From the cell containing the given text, extract its center point as (X, Y) coordinate. 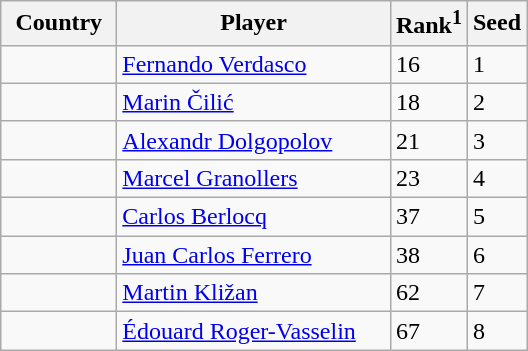
16 (428, 64)
1 (496, 64)
5 (496, 217)
Rank1 (428, 24)
18 (428, 102)
Alexandr Dolgopolov (254, 140)
Country (59, 24)
37 (428, 217)
Marin Čilić (254, 102)
Player (254, 24)
Seed (496, 24)
6 (496, 255)
38 (428, 255)
Martin Kližan (254, 293)
2 (496, 102)
3 (496, 140)
8 (496, 331)
67 (428, 331)
Marcel Granollers (254, 178)
21 (428, 140)
7 (496, 293)
Carlos Berlocq (254, 217)
Édouard Roger-Vasselin (254, 331)
Fernando Verdasco (254, 64)
4 (496, 178)
23 (428, 178)
Juan Carlos Ferrero (254, 255)
62 (428, 293)
